For the text-containing cell, return its midpoint in [X, Y] coordinate format. 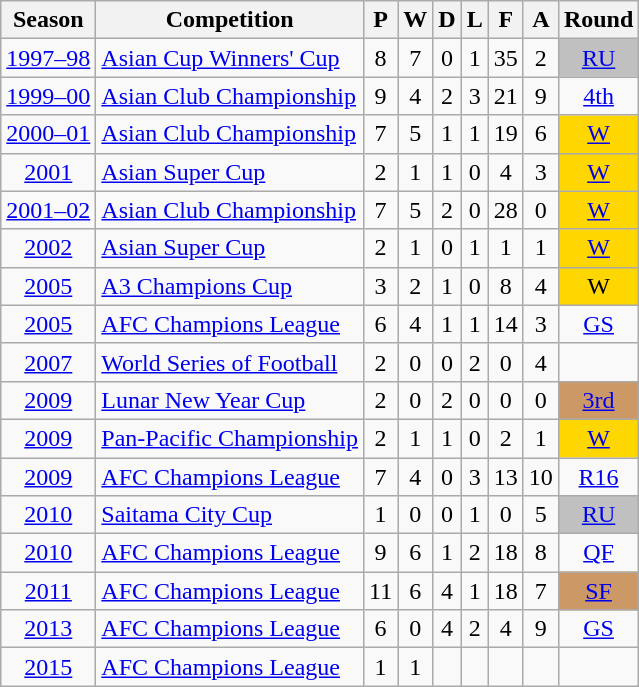
F [506, 20]
2013 [48, 629]
2015 [48, 667]
2001 [48, 172]
21 [506, 96]
Asian Cup Winners' Cup [230, 58]
28 [506, 210]
2000–01 [48, 134]
D [447, 20]
SF [598, 591]
Round [598, 20]
2011 [48, 591]
13 [506, 477]
A3 Champions Cup [230, 286]
P [381, 20]
3rd [598, 400]
Season [48, 20]
11 [381, 591]
2002 [48, 248]
35 [506, 58]
1999–00 [48, 96]
A [540, 20]
Lunar New Year Cup [230, 400]
2007 [48, 362]
World Series of Football [230, 362]
Saitama City Cup [230, 515]
L [474, 20]
Competition [230, 20]
4th [598, 96]
QF [598, 553]
2001–02 [48, 210]
1997–98 [48, 58]
10 [540, 477]
14 [506, 324]
R16 [598, 477]
Pan-Pacific Championship [230, 438]
19 [506, 134]
